Output the [x, y] coordinate of the center of the cell containing the given text.  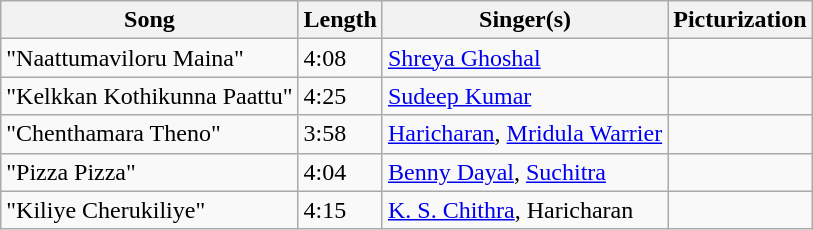
"Pizza Pizza" [150, 172]
4:15 [340, 210]
Benny Dayal, Suchitra [524, 172]
Haricharan, Mridula Warrier [524, 134]
4:04 [340, 172]
Length [340, 20]
Singer(s) [524, 20]
"Kiliye Cherukiliye" [150, 210]
"Naattumaviloru Maina" [150, 58]
"Kelkkan Kothikunna Paattu" [150, 96]
Song [150, 20]
Shreya Ghoshal [524, 58]
4:08 [340, 58]
K. S. Chithra, Haricharan [524, 210]
"Chenthamara Theno" [150, 134]
Sudeep Kumar [524, 96]
4:25 [340, 96]
Picturization [740, 20]
3:58 [340, 134]
